Extract the (x, y) coordinate from the center of the cell holding the provided text.  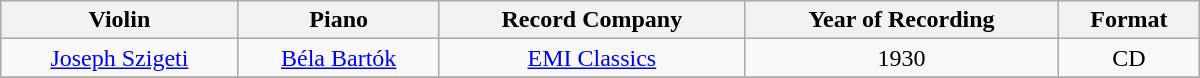
Format (1130, 20)
Year of Recording (901, 20)
Violin (120, 20)
CD (1130, 58)
Record Company (592, 20)
1930 (901, 58)
Béla Bartók (338, 58)
Joseph Szigeti (120, 58)
Piano (338, 20)
EMI Classics (592, 58)
